Provide the [X, Y] coordinate of the cell's center where the given text is located.  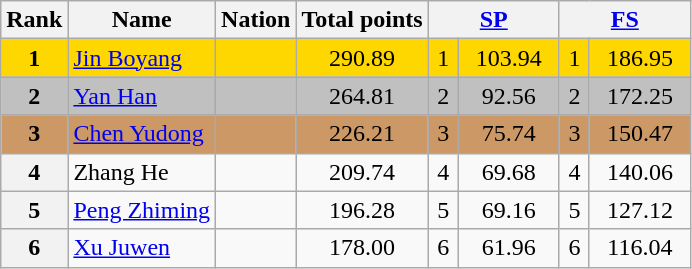
75.74 [508, 134]
69.68 [508, 172]
196.28 [362, 210]
92.56 [508, 96]
178.00 [362, 248]
150.47 [640, 134]
61.96 [508, 248]
209.74 [362, 172]
116.04 [640, 248]
Peng Zhiming [142, 210]
140.06 [640, 172]
Rank [34, 20]
172.25 [640, 96]
Zhang He [142, 172]
290.89 [362, 58]
Nation [256, 20]
127.12 [640, 210]
69.16 [508, 210]
SP [494, 20]
Yan Han [142, 96]
Chen Yudong [142, 134]
Jin Boyang [142, 58]
Name [142, 20]
186.95 [640, 58]
264.81 [362, 96]
Total points [362, 20]
FS [624, 20]
103.94 [508, 58]
Xu Juwen [142, 248]
226.21 [362, 134]
